Scan for the cell matching the given text and deliver its [X, Y] coordinate at center. 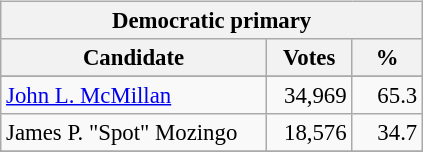
John L. McMillan [134, 96]
34,969 [309, 96]
% [388, 58]
34.7 [388, 133]
18,576 [309, 133]
Votes [309, 58]
James P. "Spot" Mozingo [134, 133]
Democratic primary [212, 21]
Candidate [134, 58]
65.3 [388, 96]
